Capture the cell that displays the provided text and extract its (x, y) central coordinate. 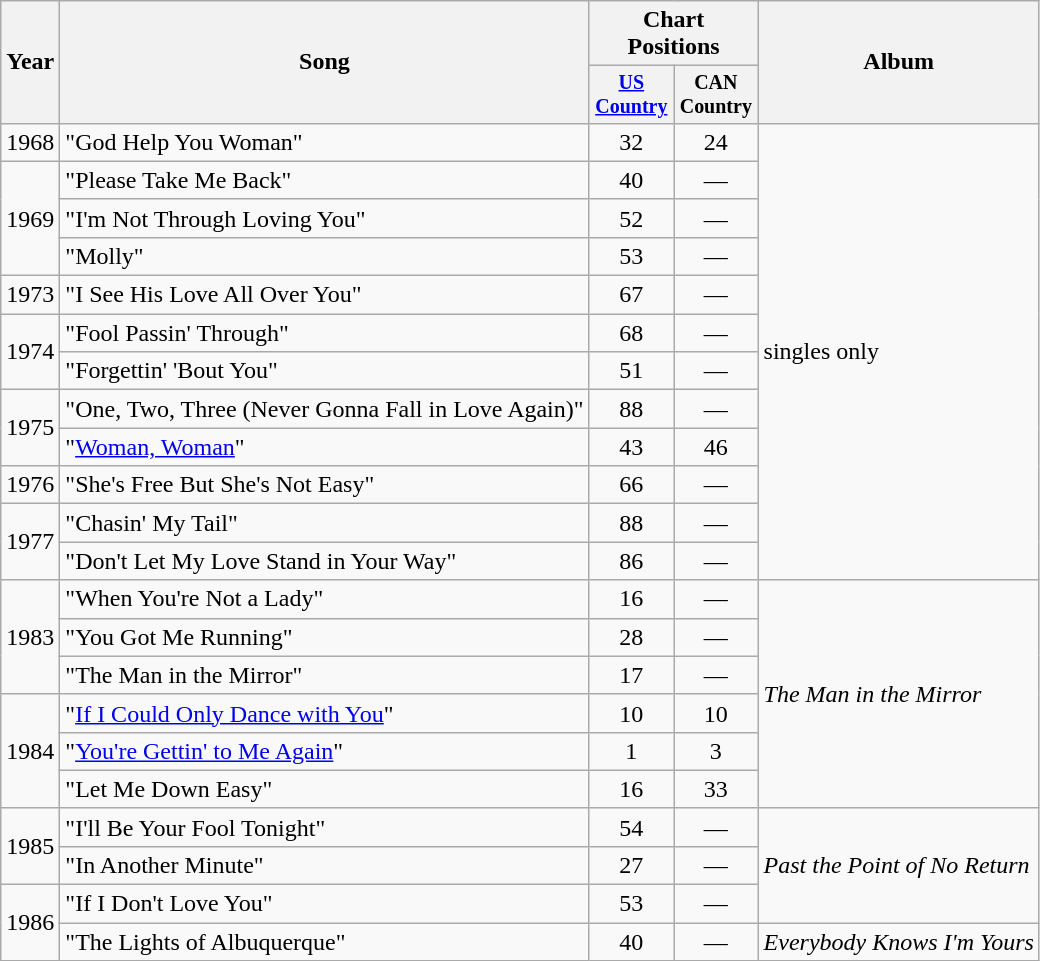
33 (716, 789)
Album (898, 62)
CAN Country (716, 94)
"I See His Love All Over You" (324, 295)
1986 (30, 923)
"Molly" (324, 256)
68 (631, 333)
32 (631, 142)
"In Another Minute" (324, 865)
Year (30, 62)
1975 (30, 428)
"Let Me Down Easy" (324, 789)
"If I Could Only Dance with You" (324, 713)
24 (716, 142)
US Country (631, 94)
"You Got Me Running" (324, 637)
1974 (30, 352)
"Forgettin' 'Bout You" (324, 371)
"You're Gettin' to Me Again" (324, 751)
"Please Take Me Back" (324, 180)
1973 (30, 295)
51 (631, 371)
1983 (30, 637)
"The Lights of Albuquerque" (324, 942)
singles only (898, 352)
1977 (30, 542)
3 (716, 751)
67 (631, 295)
"She's Free But She's Not Easy" (324, 485)
28 (631, 637)
52 (631, 218)
"Chasin' My Tail" (324, 523)
"Woman, Woman" (324, 447)
46 (716, 447)
"I'll Be Your Fool Tonight" (324, 827)
Chart Positions (674, 34)
1969 (30, 218)
66 (631, 485)
27 (631, 865)
86 (631, 561)
54 (631, 827)
"Fool Passin' Through" (324, 333)
"Don't Let My Love Stand in Your Way" (324, 561)
1968 (30, 142)
1985 (30, 846)
"When You're Not a Lady" (324, 599)
"God Help You Woman" (324, 142)
1984 (30, 751)
"The Man in the Mirror" (324, 675)
Song (324, 62)
17 (631, 675)
"I'm Not Through Loving You" (324, 218)
The Man in the Mirror (898, 694)
"One, Two, Three (Never Gonna Fall in Love Again)" (324, 409)
Everybody Knows I'm Yours (898, 942)
"If I Don't Love You" (324, 904)
1 (631, 751)
43 (631, 447)
Past the Point of No Return (898, 865)
1976 (30, 485)
